Search for the cell housing the specified text and yield its (X, Y) center coordinate. 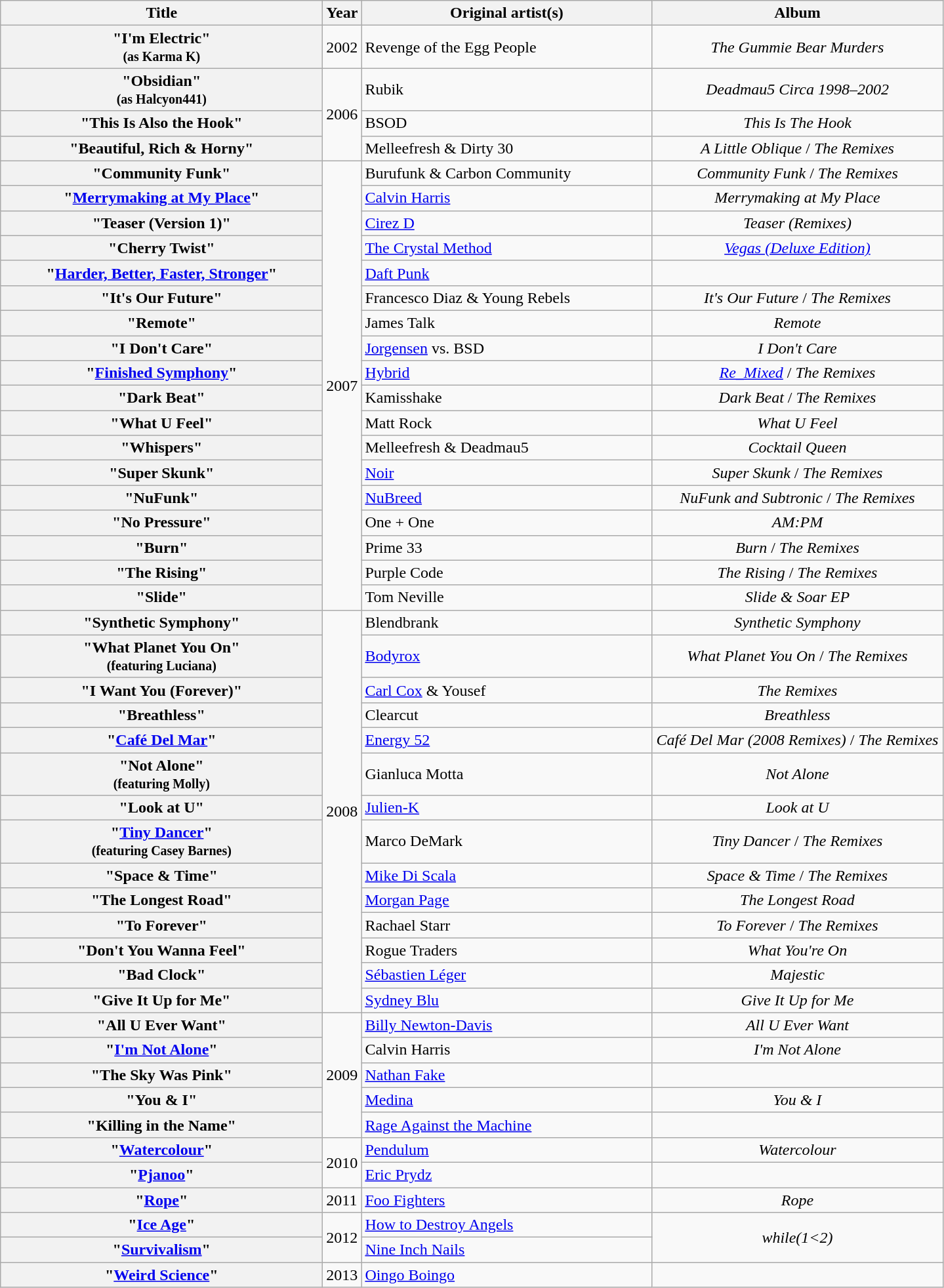
"Whispers" (161, 448)
Julien-K (506, 808)
Rachael Starr (506, 925)
Slide & Soar EP (798, 597)
The Remixes (798, 690)
Francesco Diaz & Young Rebels (506, 298)
Foo Fighters (506, 1199)
Mike Di Scala (506, 875)
2011 (342, 1199)
Breathless (798, 715)
"Dark Beat" (161, 398)
Medina (506, 1100)
"Finished Symphony" (161, 373)
"I Want You (Forever)" (161, 690)
Tom Neville (506, 597)
"You & I" (161, 1100)
Merrymaking at My Place (798, 198)
Watercolour (798, 1150)
"Give It Up for Me" (161, 1000)
"Burn" (161, 548)
2006 (342, 114)
Prime 33 (506, 548)
"This Is Also the Hook" (161, 123)
"Rope" (161, 1199)
Melleefresh & Dirty 30 (506, 148)
"What U Feel" (161, 423)
"Survivalism" (161, 1250)
Matt Rock (506, 423)
Not Alone (798, 774)
You & I (798, 1100)
AM:PM (798, 523)
Gianluca Motta (506, 774)
"Tiny Dancer"(featuring Casey Barnes) (161, 842)
"Remote" (161, 323)
Dark Beat / The Remixes (798, 398)
"Café Del Mar" (161, 740)
Melleefresh & Deadmau5 (506, 448)
"What Planet You On"(featuring Luciana) (161, 656)
Album (798, 13)
"Ice Age" (161, 1225)
Deadmau5 Circa 1998–2002 (798, 89)
Bodyrox (506, 656)
"Not Alone"(featuring Molly) (161, 774)
NuFunk and Subtronic / The Remixes (798, 498)
"To Forever" (161, 925)
Pendulum (506, 1150)
"NuFunk" (161, 498)
"No Pressure" (161, 523)
"Community Funk" (161, 173)
Rage Against the Machine (506, 1125)
"Super Skunk" (161, 473)
A Little Oblique / The Remixes (798, 148)
Synthetic Symphony (798, 622)
What U Feel (798, 423)
This Is The Hook (798, 123)
Revenge of the Egg People (506, 47)
Rubik (506, 89)
Vegas (Deluxe Edition) (798, 248)
Carl Cox & Yousef (506, 690)
Cocktail Queen (798, 448)
Title (161, 13)
How to Destroy Angels (506, 1225)
Hybrid (506, 373)
"Bad Clock" (161, 975)
"Killing in the Name" (161, 1125)
2012 (342, 1238)
Sébastien Léger (506, 975)
2010 (342, 1162)
"Look at U" (161, 808)
"Don't You Wanna Feel" (161, 950)
"It's Our Future" (161, 298)
Oingo Boingo (506, 1275)
2013 (342, 1275)
Kamisshake (506, 398)
Rope (798, 1199)
Majestic (798, 975)
"Weird Science" (161, 1275)
Daft Punk (506, 273)
To Forever / The Remixes (798, 925)
"Teaser (Version 1)" (161, 223)
Energy 52 (506, 740)
"Breathless" (161, 715)
"I Don't Care" (161, 348)
Purple Code (506, 573)
Billy Newton-Davis (506, 1025)
"Synthetic Symphony" (161, 622)
All U Ever Want (798, 1025)
Clearcut (506, 715)
Rogue Traders (506, 950)
Re_Mixed / The Remixes (798, 373)
Give It Up for Me (798, 1000)
Sydney Blu (506, 1000)
"I'm Not Alone" (161, 1050)
Community Funk / The Remixes (798, 173)
I'm Not Alone (798, 1050)
Look at U (798, 808)
"The Sky Was Pink" (161, 1075)
The Gummie Bear Murders (798, 47)
2007 (342, 386)
Tiny Dancer / The Remixes (798, 842)
2002 (342, 47)
"All U Ever Want" (161, 1025)
The Longest Road (798, 900)
Teaser (Remixes) (798, 223)
Cirez D (506, 223)
Nine Inch Nails (506, 1250)
"I'm Electric"(as Karma K) (161, 47)
2009 (342, 1075)
One + One (506, 523)
Super Skunk / The Remixes (798, 473)
Nathan Fake (506, 1075)
Noir (506, 473)
"Harder, Better, Faster, Stronger" (161, 273)
"Space & Time" (161, 875)
James Talk (506, 323)
Marco DeMark (506, 842)
What Planet You On / The Remixes (798, 656)
"Merrymaking at My Place" (161, 198)
Blendbrank (506, 622)
"The Longest Road" (161, 900)
NuBreed (506, 498)
Original artist(s) (506, 13)
Café Del Mar (2008 Remixes) / The Remixes (798, 740)
Space & Time / The Remixes (798, 875)
"Pjanoo" (161, 1175)
Remote (798, 323)
while(1<2) (798, 1238)
Burn / The Remixes (798, 548)
BSOD (506, 123)
Morgan Page (506, 900)
Jorgensen vs. BSD (506, 348)
The Crystal Method (506, 248)
The Rising / The Remixes (798, 573)
Burufunk & Carbon Community (506, 173)
Year (342, 13)
"Cherry Twist" (161, 248)
What You're On (798, 950)
I Don't Care (798, 348)
"The Rising" (161, 573)
"Obsidian"(as Halcyon441) (161, 89)
"Beautiful, Rich & Horny" (161, 148)
"Watercolour" (161, 1150)
Eric Prydz (506, 1175)
It's Our Future / The Remixes (798, 298)
2008 (342, 811)
"Slide" (161, 597)
